For the text-containing cell, return its midpoint in [X, Y] coordinate format. 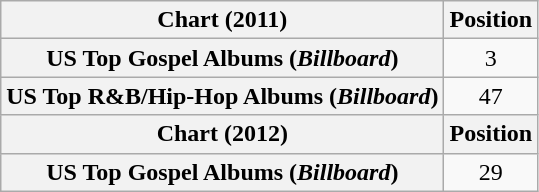
29 [491, 172]
US Top R&B/Hip-Hop Albums (Billboard) [222, 96]
47 [491, 96]
Chart (2012) [222, 134]
Chart (2011) [222, 20]
3 [491, 58]
